From the cell containing the given text, extract its center point as (x, y) coordinate. 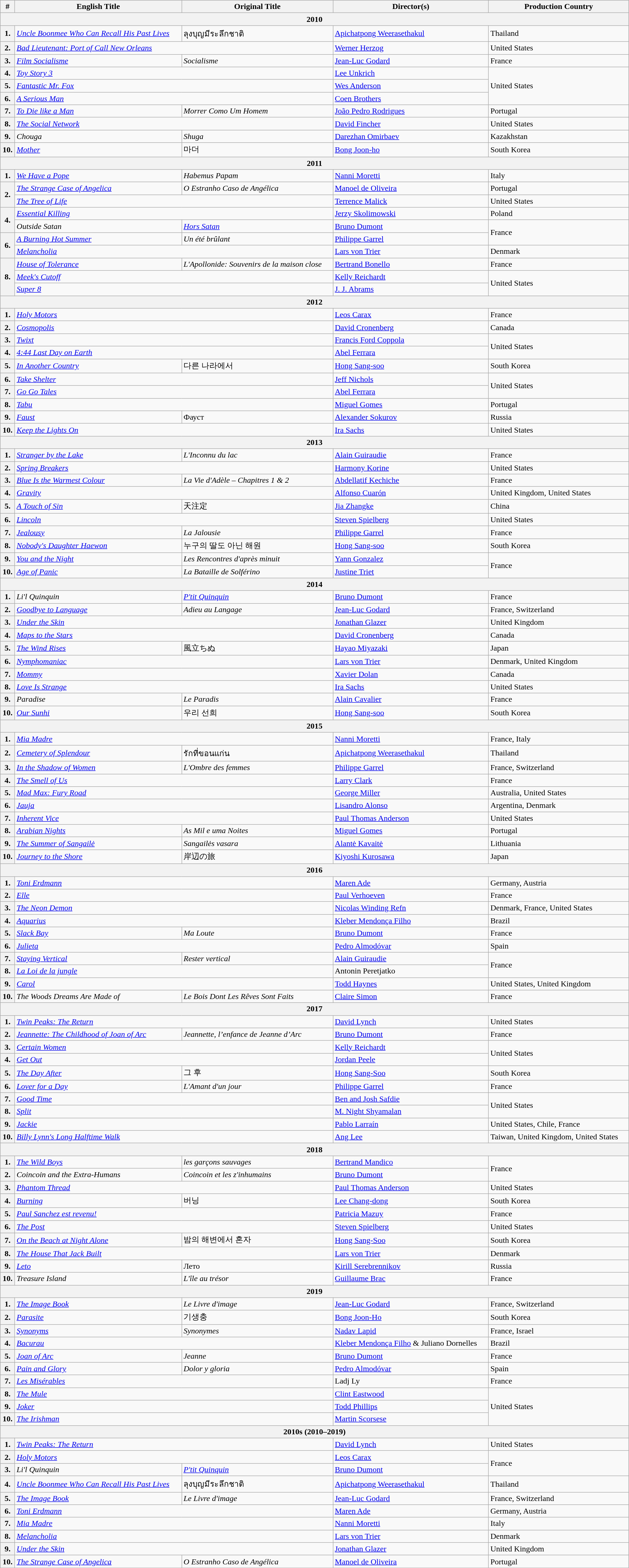
Ang Lee (411, 1137)
Un été brûlant (257, 239)
La Vie d'Adèle – Chapitres 1 & 2 (257, 480)
Лето (257, 1266)
The Wild Boys (98, 1162)
Sangailės vasara (257, 843)
Jeannette, l’enfance de Jeanne d’Arc (257, 1034)
David Fincher (411, 124)
Claire Simon (411, 996)
Production Country (559, 7)
Taiwan, United Kingdom, United States (559, 1137)
# (8, 7)
Jeanne (257, 1356)
Habemus Papam (257, 176)
Bertrand Bonello (411, 264)
2019 (314, 1291)
Antonin Peretjatko (411, 971)
The Tree of Life (174, 201)
Bacurau (174, 1343)
Inherent Vice (174, 818)
Tabu (174, 404)
Argentina, Denmark (559, 806)
Parasite (98, 1317)
House of Tolerance (98, 264)
2011 (314, 163)
George Miller (411, 793)
Denmark, France, United States (559, 908)
2010 (314, 19)
Joker (174, 1406)
Фауст (257, 417)
Synonyms (98, 1331)
Todd Phillips (411, 1406)
La Jalousie (257, 532)
You and the Night (98, 559)
The Social Network (174, 124)
Denmark, United Kingdom (559, 662)
Nobody's Daughter Haewon (98, 545)
Keep the Lights On (174, 430)
Bong Joon-ho (411, 150)
다른 나라에서 (257, 366)
Meek's Cutoff (174, 277)
Elle (174, 895)
Le Bois Dont Les Rêves Sont Faits (257, 996)
L'île au trésor (257, 1279)
Kleber Mendonça Filho (411, 921)
Alantė Kavaitė (411, 843)
A Touch of Sin (98, 506)
2018 (314, 1149)
2016 (314, 870)
Original Title (257, 7)
Staying Vertical (98, 959)
2015 (314, 726)
Jordan Peele (411, 1059)
The Smell of Us (174, 780)
La Loi de la jungle (174, 971)
Pain and Glory (98, 1369)
Mad Max: Fury Road (174, 793)
Kazakhstan (559, 136)
Age of Panic (98, 572)
Lee Unkrich (411, 73)
Adieu au Langage (257, 609)
그 후 (257, 1073)
Toy Story 3 (174, 73)
Australia, United States (559, 793)
Todd Haynes (411, 984)
Essential Killing (174, 214)
On the Beach at Night Alone (98, 1240)
France, Italy (559, 739)
Justine Triet (411, 572)
Treasure Island (98, 1279)
Socialisme (257, 61)
Cosmopolis (174, 327)
Jerzy Skolimowski (411, 214)
Yann Gonzalez (411, 559)
Aquarius (174, 921)
Kirill Serebrennikov (411, 1266)
Werner Herzog (411, 48)
English Title (98, 7)
The Summer of Sangailė (98, 843)
Poland (559, 214)
Alfonso Cuarón (411, 493)
J. J. Abrams (411, 289)
Paul Sanchez est revenu! (174, 1214)
L'Amant d'un jour (257, 1086)
João Pedro Rodrigues (411, 111)
United Kingdom, United States (559, 493)
Jealousy (98, 532)
Nicolas Winding Refn (411, 908)
Francis Ford Coppola (411, 340)
2013 (314, 442)
Billy Lynn's Long Halftime Walk (174, 1137)
Paul Verhoeven (411, 895)
In Another Country (98, 366)
Super 8 (174, 289)
La Bataille de Solférino (257, 572)
Love Is Strange (174, 687)
Nadav Lapid (411, 1331)
Chouga (98, 136)
버닝 (257, 1201)
Paradise (98, 699)
Gravity (174, 493)
Our Sunhi (98, 713)
The Wind Rises (98, 648)
Morrer Como Um Homem (257, 111)
Alain Cavalier (411, 699)
Arabian Nights (98, 831)
Cemetery of Splendour (98, 753)
岸辺の旅 (257, 857)
Mommy (174, 674)
天注定 (257, 506)
The Mule (174, 1394)
Ben and Josh Safdie (411, 1099)
United States, United Kingdom (559, 984)
Rester vertical (257, 959)
기생충 (257, 1317)
Go Go Tales (174, 392)
A Serious Man (174, 99)
Lisandro Alonso (411, 806)
Abdellatif Kechiche (411, 480)
Certain Women (174, 1047)
Ma Loute (257, 933)
Le Paradis (257, 699)
Outside Satan (98, 226)
Hors Satan (257, 226)
The Woods Dreams Are Made of (98, 996)
風立ちぬ (257, 648)
Bertrand Mandico (411, 1162)
4:44 Last Day on Earth (174, 352)
L'Apollonide: Souvenirs de la maison close (257, 264)
Synonymes (257, 1331)
Jauja (174, 806)
Carol (174, 984)
France, Israel (559, 1331)
Lithuania (559, 843)
Nymphomaniac (174, 662)
Lover for a Day (98, 1086)
Les Misérables (174, 1381)
Ladj Ly (411, 1381)
The House That Jack Built (174, 1253)
รักที่ขอนแก่น (257, 753)
Phantom Thread (174, 1187)
Blue Is the Warmest Colour (98, 480)
Coincoin et les z'inhumains (257, 1175)
2014 (314, 584)
The Day After (98, 1073)
United States, Chile, France (559, 1124)
L'Inconnu du lac (257, 455)
Guillaume Brac (411, 1279)
les garçons sauvages (257, 1162)
Fantastic Mr. Fox (174, 86)
The Post (174, 1227)
2017 (314, 1009)
Twixt (174, 340)
Darezhan Omirbaev (411, 136)
Jackie (174, 1124)
Take Shelter (174, 379)
Joan of Arc (98, 1356)
Bong Joon-Ho (411, 1317)
2012 (314, 302)
Kleber Mendonça Filho & Juliano Dornelles (411, 1343)
Spring Breakers (174, 467)
Dolor y gloria (257, 1369)
The Neon Demon (174, 908)
2010s (2010–2019) (314, 1432)
Coen Brothers (411, 99)
The Irishman (174, 1419)
Coincoin and the Extra-Humans (98, 1175)
Jeff Nichols (411, 379)
Get Out (174, 1059)
Harmony Korine (411, 467)
Journey to the Shore (98, 857)
Martin Scorsese (411, 1419)
마더 (257, 150)
Good Time (174, 1099)
Larry Clark (411, 780)
Slack Bay (98, 933)
Pablo Larraín (411, 1124)
Mother (98, 150)
A Burning Hot Summer (98, 239)
Alexander Sokurov (411, 417)
Film Socialisme (98, 61)
L'Ombre des femmes (257, 767)
Goodbye to Language (98, 609)
Les Rencontres d'après minuit (257, 559)
Terrence Malick (411, 201)
밤의 해변에서 혼자 (257, 1240)
Julieta (174, 946)
누구의 딸도 아닌 해원 (257, 545)
Hayao Miyazaki (411, 648)
Jeannette: The Childhood of Joan of Arc (98, 1034)
Lincoln (174, 520)
M. Night Shyamalan (411, 1111)
China (559, 506)
Kiyoshi Kurosawa (411, 857)
Jia Zhangke (411, 506)
Leto (98, 1266)
Wes Anderson (411, 86)
Clint Eastwood (411, 1394)
Split (174, 1111)
Bad Lieutenant: Port of Call New Orleans (174, 48)
Director(s) (411, 7)
Shuga (257, 136)
As Mil e uma Noites (257, 831)
In the Shadow of Women (98, 767)
Xavier Dolan (411, 674)
우리 선희 (257, 713)
Maps to the Stars (174, 635)
We Have a Pope (98, 176)
Stranger by the Lake (98, 455)
Burning (98, 1201)
Lee Chang-dong (411, 1201)
To Die like a Man (98, 111)
Faust (98, 417)
Patricia Mazuy (411, 1214)
